Output the [x, y] coordinate of the center of the cell containing the given text.  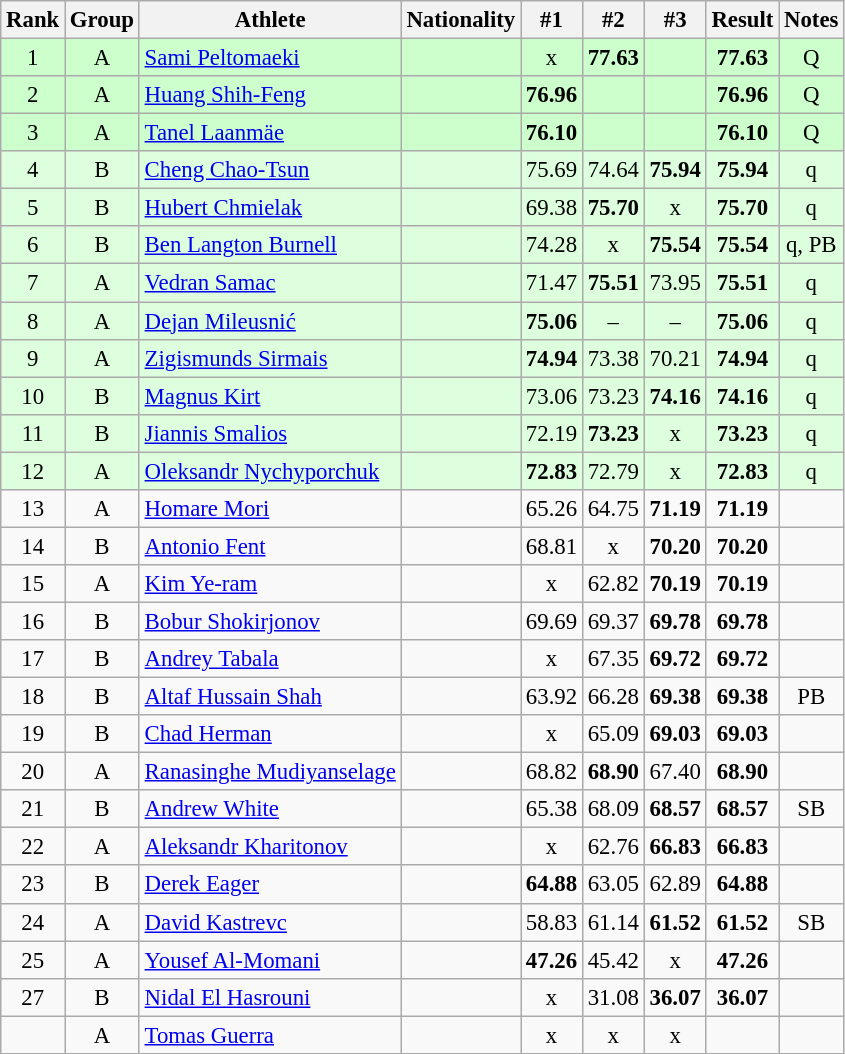
4 [33, 170]
73.38 [613, 358]
Ben Langton Burnell [270, 245]
Cheng Chao-Tsun [270, 170]
62.76 [613, 847]
31.08 [613, 997]
65.38 [552, 809]
69.37 [613, 621]
Antonio Fent [270, 546]
14 [33, 546]
Tanel Laanmäe [270, 133]
68.82 [552, 772]
18 [33, 697]
71.47 [552, 283]
72.19 [552, 433]
64.75 [613, 509]
Nidal El Hasrouni [270, 997]
73.95 [675, 283]
19 [33, 734]
Athlete [270, 20]
David Kastrevc [270, 922]
Chad Herman [270, 734]
Andrew White [270, 809]
Kim Ye-ram [270, 584]
74.64 [613, 170]
62.82 [613, 584]
Nationality [460, 20]
61.14 [613, 922]
Notes [812, 20]
q, PB [812, 245]
Derek Eager [270, 885]
Aleksandr Kharitonov [270, 847]
21 [33, 809]
10 [33, 396]
12 [33, 471]
Dejan Mileusnić [270, 321]
25 [33, 960]
7 [33, 283]
65.26 [552, 509]
Altaf Hussain Shah [270, 697]
Homare Mori [270, 509]
Result [742, 20]
#1 [552, 20]
3 [33, 133]
Sami Peltomaeki [270, 58]
Yousef Al-Momani [270, 960]
Oleksandr Nychyporchuk [270, 471]
62.89 [675, 885]
13 [33, 509]
24 [33, 922]
63.92 [552, 697]
Jiannis Smalios [270, 433]
8 [33, 321]
73.06 [552, 396]
58.83 [552, 922]
#2 [613, 20]
17 [33, 659]
63.05 [613, 885]
69.69 [552, 621]
70.21 [675, 358]
Hubert Chmielak [270, 208]
Group [102, 20]
9 [33, 358]
Huang Shih-Feng [270, 95]
Bobur Shokirjonov [270, 621]
PB [812, 697]
2 [33, 95]
66.28 [613, 697]
Vedran Samac [270, 283]
#3 [675, 20]
74.28 [552, 245]
23 [33, 885]
22 [33, 847]
Magnus Kirt [270, 396]
45.42 [613, 960]
75.69 [552, 170]
11 [33, 433]
67.35 [613, 659]
68.81 [552, 546]
27 [33, 997]
Rank [33, 20]
Andrey Tabala [270, 659]
67.40 [675, 772]
Zigismunds Sirmais [270, 358]
20 [33, 772]
1 [33, 58]
68.09 [613, 809]
6 [33, 245]
72.79 [613, 471]
65.09 [613, 734]
5 [33, 208]
Ranasinghe Mudiyanselage [270, 772]
15 [33, 584]
16 [33, 621]
Tomas Guerra [270, 1035]
